Capture the cell that displays the provided text and extract its [x, y] central coordinate. 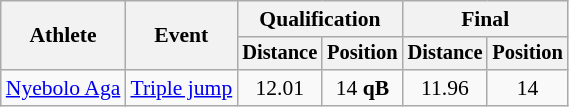
Event [181, 36]
14 [527, 88]
Athlete [64, 36]
Nyebolo Aga [64, 88]
12.01 [280, 88]
11.96 [446, 88]
14 qB [362, 88]
Qualification [320, 19]
Final [486, 19]
Triple jump [181, 88]
